Detect which cell encompasses the target text, then output its [x, y] center coordinate. 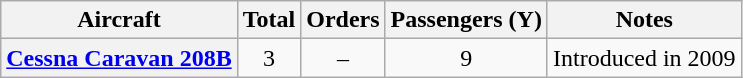
3 [269, 58]
9 [466, 58]
Aircraft [119, 20]
– [343, 58]
Cessna Caravan 208B [119, 58]
Notes [644, 20]
Passengers (Y) [466, 20]
Orders [343, 20]
Introduced in 2009 [644, 58]
Total [269, 20]
